Search for the cell housing the specified text and yield its [x, y] center coordinate. 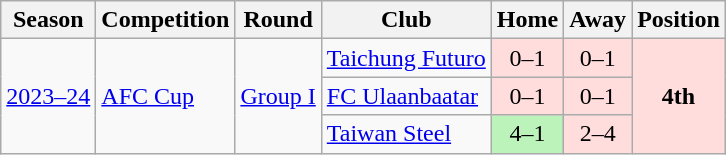
Club [406, 20]
4–1 [527, 134]
Round [278, 20]
Competition [166, 20]
Group I [278, 96]
2–4 [598, 134]
4th [679, 96]
Taiwan Steel [406, 134]
Position [679, 20]
Taichung Futuro [406, 58]
AFC Cup [166, 96]
Home [527, 20]
2023–24 [48, 96]
Season [48, 20]
FC Ulaanbaatar [406, 96]
Away [598, 20]
